Search for the cell housing the specified text and yield its (X, Y) center coordinate. 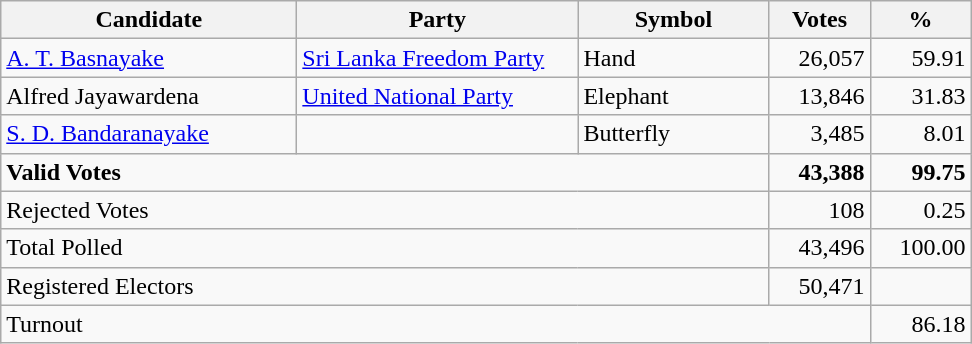
0.25 (920, 210)
Alfred Jayawardena (149, 96)
United National Party (438, 96)
% (920, 20)
S. D. Bandaranayake (149, 134)
99.75 (920, 172)
59.91 (920, 58)
108 (820, 210)
26,057 (820, 58)
13,846 (820, 96)
3,485 (820, 134)
Elephant (674, 96)
86.18 (920, 324)
Registered Electors (385, 286)
31.83 (920, 96)
Symbol (674, 20)
8.01 (920, 134)
50,471 (820, 286)
Total Polled (385, 248)
Turnout (436, 324)
100.00 (920, 248)
Valid Votes (385, 172)
Votes (820, 20)
43,388 (820, 172)
Candidate (149, 20)
Party (438, 20)
Sri Lanka Freedom Party (438, 58)
Rejected Votes (385, 210)
A. T. Basnayake (149, 58)
Butterfly (674, 134)
43,496 (820, 248)
Hand (674, 58)
